Output the (X, Y) coordinate of the center of the cell containing the given text.  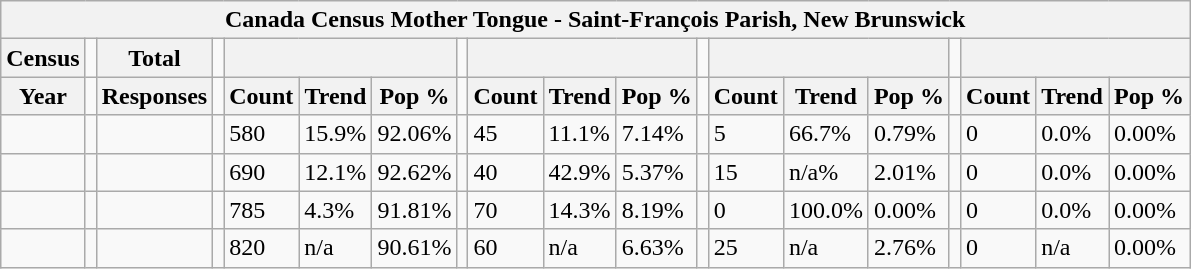
n/a% (826, 172)
Total (154, 58)
7.14% (656, 134)
15.9% (336, 134)
40 (506, 172)
12.1% (336, 172)
5 (746, 134)
70 (506, 210)
25 (746, 248)
11.1% (580, 134)
785 (262, 210)
Year (43, 96)
2.01% (908, 172)
6.63% (656, 248)
42.9% (580, 172)
8.19% (656, 210)
4.3% (336, 210)
14.3% (580, 210)
690 (262, 172)
580 (262, 134)
820 (262, 248)
5.37% (656, 172)
15 (746, 172)
92.62% (414, 172)
90.61% (414, 248)
Canada Census Mother Tongue - Saint-François Parish, New Brunswick (596, 20)
Census (43, 58)
Responses (154, 96)
2.76% (908, 248)
92.06% (414, 134)
45 (506, 134)
60 (506, 248)
66.7% (826, 134)
91.81% (414, 210)
0.79% (908, 134)
100.0% (826, 210)
